Search for the cell housing the specified text and yield its (X, Y) center coordinate. 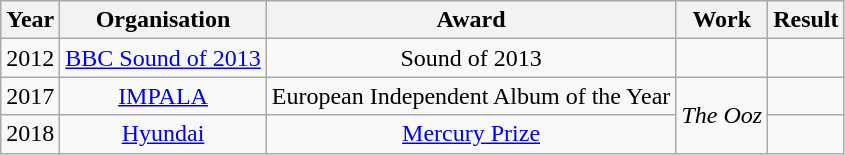
Result (806, 20)
Work (722, 20)
European Independent Album of the Year (471, 96)
Organisation (163, 20)
Sound of 2013 (471, 58)
Award (471, 20)
The Ooz (722, 115)
2018 (30, 134)
IMPALA (163, 96)
BBC Sound of 2013 (163, 58)
Mercury Prize (471, 134)
2017 (30, 96)
Year (30, 20)
Hyundai (163, 134)
2012 (30, 58)
